For the text-containing cell, return its midpoint in [X, Y] coordinate format. 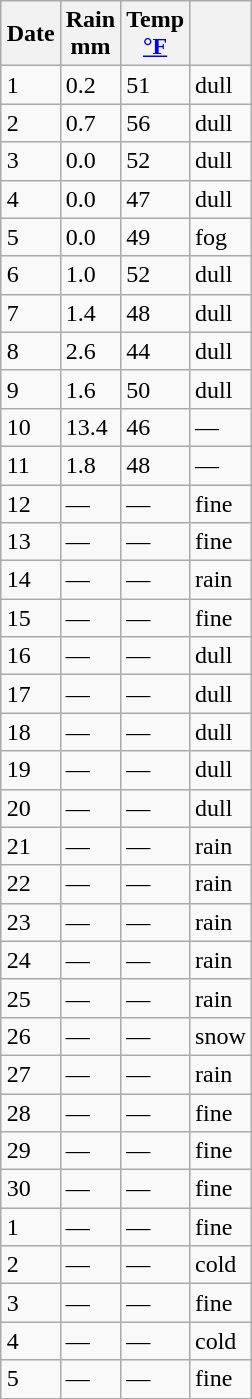
44 [156, 351]
1.0 [90, 275]
21 [30, 846]
18 [30, 732]
51 [156, 85]
13 [30, 542]
19 [30, 770]
15 [30, 618]
56 [156, 123]
30 [30, 1189]
16 [30, 656]
20 [30, 808]
46 [156, 427]
17 [30, 694]
25 [30, 998]
Temp°F [156, 34]
9 [30, 389]
snow [221, 1036]
49 [156, 237]
26 [30, 1036]
2.6 [90, 351]
1.6 [90, 389]
1.8 [90, 465]
29 [30, 1151]
27 [30, 1074]
Date [30, 34]
0.2 [90, 85]
24 [30, 960]
1.4 [90, 313]
14 [30, 580]
Rainmm [90, 34]
0.7 [90, 123]
fog [221, 237]
6 [30, 275]
12 [30, 503]
28 [30, 1113]
11 [30, 465]
7 [30, 313]
47 [156, 199]
50 [156, 389]
8 [30, 351]
13.4 [90, 427]
23 [30, 922]
22 [30, 884]
10 [30, 427]
